Determine the (X, Y) coordinate at the center of the cell enclosing the given text.  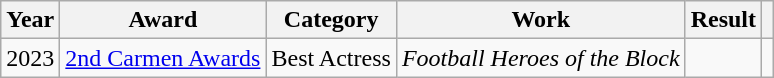
Year (30, 20)
2023 (30, 58)
2nd Carmen Awards (163, 58)
Award (163, 20)
Work (540, 20)
Best Actress (331, 58)
Football Heroes of the Block (540, 58)
Result (723, 20)
Category (331, 20)
